Identify which cell holds the provided text, then report its [x, y] central coordinate. 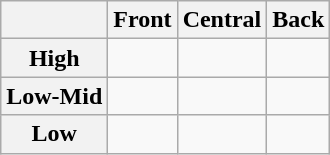
Low-Mid [54, 96]
Central [222, 20]
Back [298, 20]
High [54, 58]
Low [54, 134]
Front [142, 20]
